Provide the (x, y) coordinate of the cell's center where the given text is located.  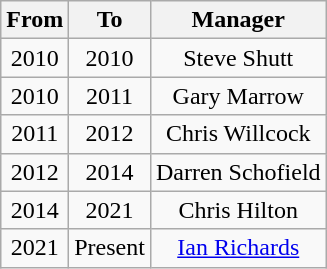
Steve Shutt (238, 58)
Darren Schofield (238, 172)
Ian Richards (238, 248)
To (110, 20)
Manager (238, 20)
Present (110, 248)
Chris Hilton (238, 210)
Gary Marrow (238, 96)
Chris Willcock (238, 134)
From (35, 20)
